Capture the cell that displays the provided text and extract its [x, y] central coordinate. 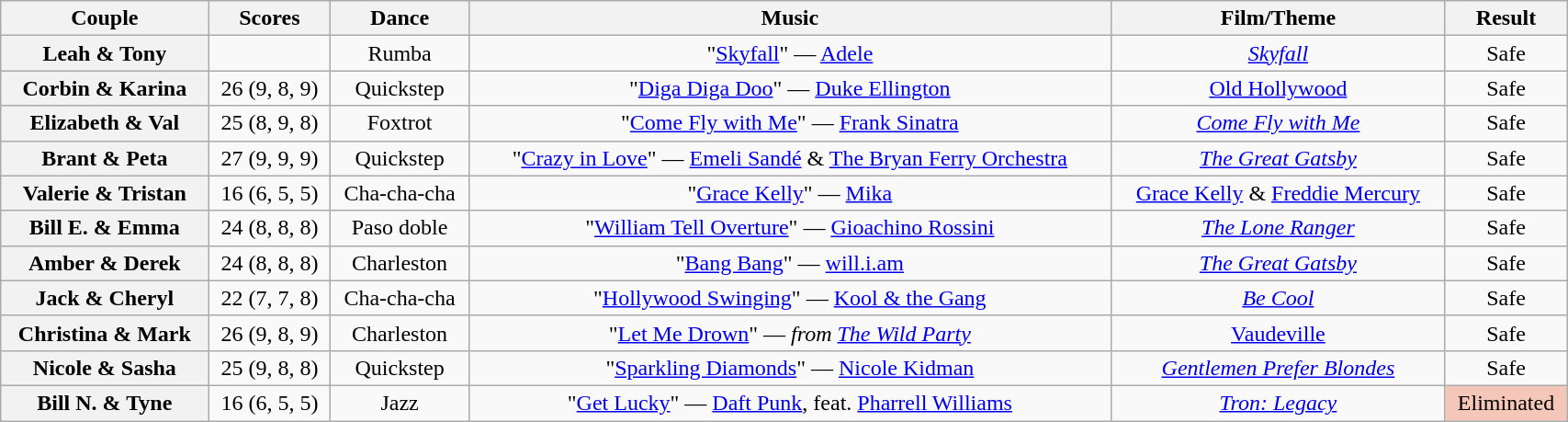
Couple [105, 18]
Bill E. & Emma [105, 228]
Brant & Peta [105, 158]
Paso doble [400, 228]
"Come Fly with Me" — Frank Sinatra [790, 123]
"Get Lucky" — Daft Punk, feat. Pharrell Williams [790, 403]
Corbin & Karina [105, 88]
Rumba [400, 53]
"Let Me Drown" — from The Wild Party [790, 333]
Jack & Cheryl [105, 298]
Bill N. & Tyne [105, 403]
Vaudeville [1278, 333]
Foxtrot [400, 123]
"Bang Bang" — will.i.am [790, 263]
"Sparkling Diamonds" — Nicole Kidman [790, 368]
Gentlemen Prefer Blondes [1278, 368]
Be Cool [1278, 298]
Leah & Tony [105, 53]
25 (8, 9, 8) [270, 123]
Result [1506, 18]
"Grace Kelly" — Mika [790, 193]
Come Fly with Me [1278, 123]
Amber & Derek [105, 263]
22 (7, 7, 8) [270, 298]
"Hollywood Swinging" — Kool & the Gang [790, 298]
Skyfall [1278, 53]
Scores [270, 18]
Music [790, 18]
Tron: Legacy [1278, 403]
The Lone Ranger [1278, 228]
"Crazy in Love" — Emeli Sandé & The Bryan Ferry Orchestra [790, 158]
Valerie & Tristan [105, 193]
"Diga Diga Doo" — Duke Ellington [790, 88]
"Skyfall" — Adele [790, 53]
Elizabeth & Val [105, 123]
Film/Theme [1278, 18]
Old Hollywood [1278, 88]
Eliminated [1506, 403]
27 (9, 9, 9) [270, 158]
Christina & Mark [105, 333]
Dance [400, 18]
Grace Kelly & Freddie Mercury [1278, 193]
Nicole & Sasha [105, 368]
Jazz [400, 403]
25 (9, 8, 8) [270, 368]
"William Tell Overture" — Gioachino Rossini [790, 228]
